Provide the (X, Y) coordinate of the cell's center where the given text is located.  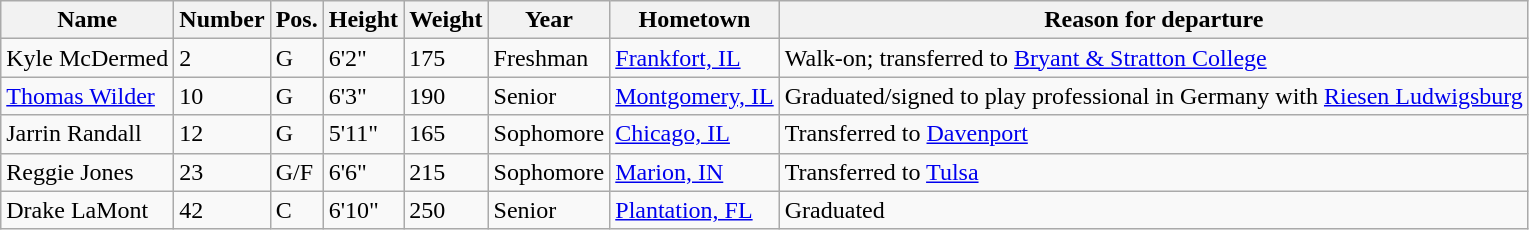
Weight (446, 20)
175 (446, 58)
250 (446, 210)
Jarrin Randall (88, 134)
5'11" (363, 134)
Chicago, IL (694, 134)
23 (222, 172)
6'6" (363, 172)
Transferred to Tulsa (1154, 172)
190 (446, 96)
Freshman (549, 58)
2 (222, 58)
Transferred to Davenport (1154, 134)
G/F (296, 172)
Drake LaMont (88, 210)
6'10" (363, 210)
Walk-on; transferred to Bryant & Stratton College (1154, 58)
165 (446, 134)
Montgomery, IL (694, 96)
10 (222, 96)
12 (222, 134)
Kyle McDermed (88, 58)
Pos. (296, 20)
42 (222, 210)
Reason for departure (1154, 20)
Thomas Wilder (88, 96)
Reggie Jones (88, 172)
Plantation, FL (694, 210)
6'2" (363, 58)
Graduated (1154, 210)
Name (88, 20)
Year (549, 20)
6'3" (363, 96)
Frankfort, IL (694, 58)
215 (446, 172)
Marion, IN (694, 172)
Hometown (694, 20)
C (296, 210)
Height (363, 20)
Graduated/signed to play professional in Germany with Riesen Ludwigsburg (1154, 96)
Number (222, 20)
